Find where the given text appears and provide that cell's center as [X, Y] coordinate. 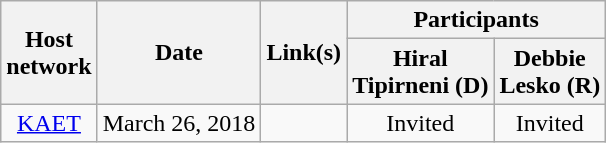
HiralTipirneni (D) [420, 72]
March 26, 2018 [179, 123]
Link(s) [304, 52]
KAET [49, 123]
Date [179, 52]
DebbieLesko (R) [550, 72]
Participants [476, 20]
Hostnetwork [49, 52]
